Extract the [x, y] coordinate from the center of the cell holding the provided text.  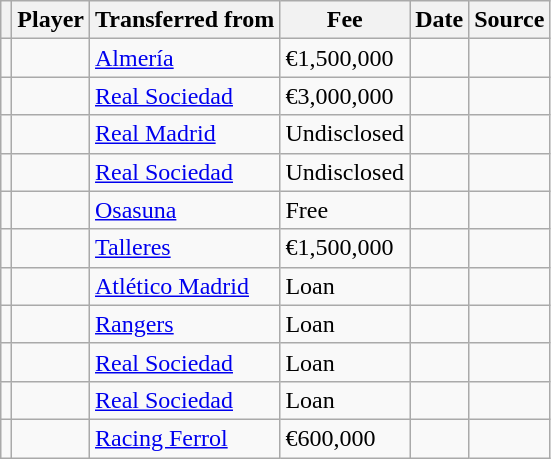
Date [440, 20]
Rangers [185, 324]
Real Madrid [185, 134]
Fee [345, 20]
Talleres [185, 248]
€3,000,000 [345, 96]
Source [510, 20]
Free [345, 210]
Almería [185, 58]
Player [51, 20]
Atlético Madrid [185, 286]
Osasuna [185, 210]
Racing Ferrol [185, 438]
Transferred from [185, 20]
€600,000 [345, 438]
